Search for the cell housing the specified text and yield its (x, y) center coordinate. 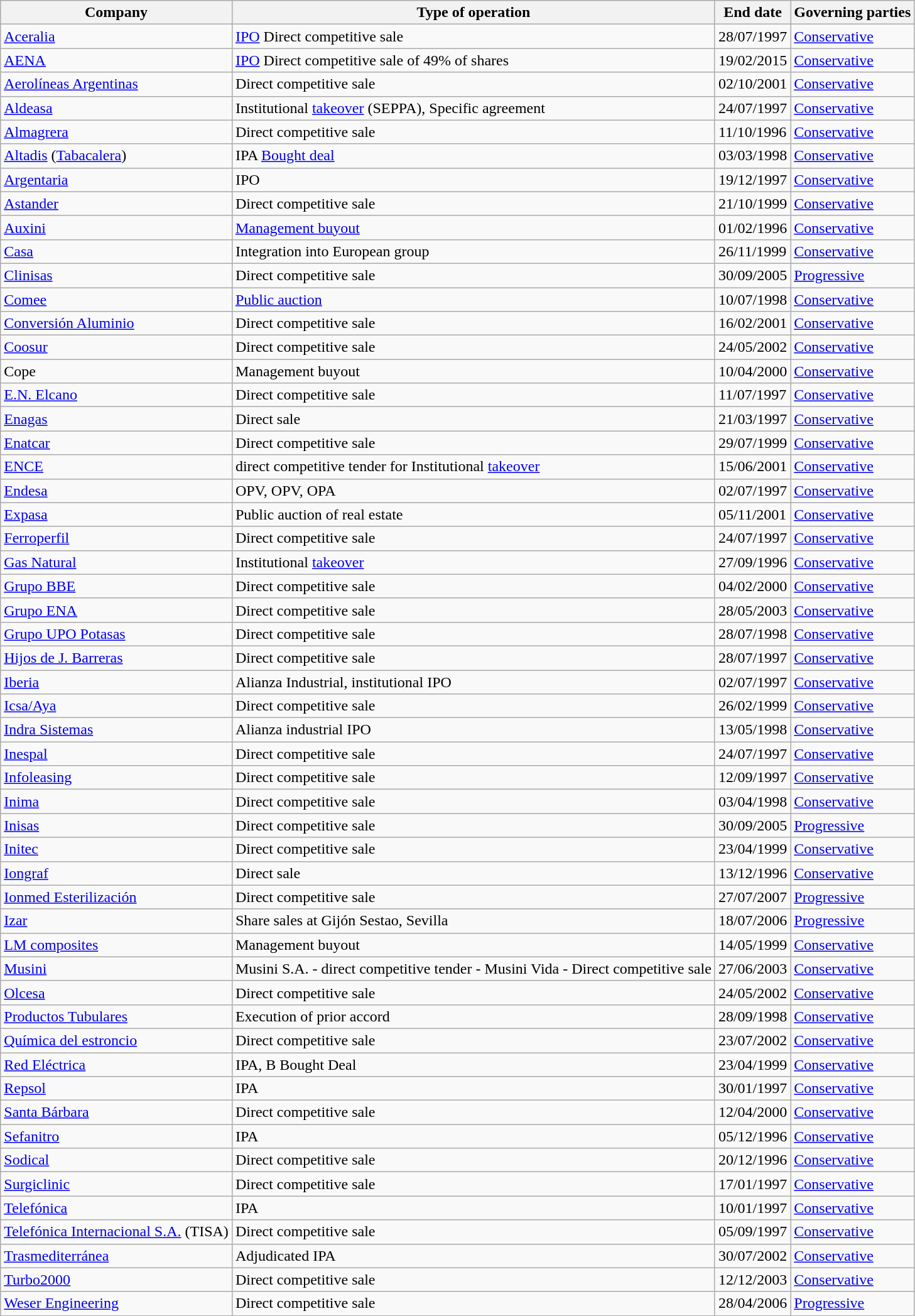
Iberia (117, 682)
Iongraf (117, 873)
27/09/1996 (752, 562)
direct competitive tender for Institutional takeover (474, 467)
Gas Natural (117, 562)
Turbo2000 (117, 1280)
Adjudicated IPA (474, 1256)
Hijos de J. Barreras (117, 658)
Musini (117, 969)
Grupo UPO Potasas (117, 634)
Infoleasing (117, 778)
Share sales at Gijón Sestao, Sevilla (474, 921)
IPA Bought deal (474, 156)
E.N. Elcano (117, 395)
01/02/1996 (752, 227)
IPO Direct competitive sale of 49% of shares (474, 60)
Weser Engineering (117, 1303)
30/07/2002 (752, 1256)
19/12/1997 (752, 180)
28/09/1998 (752, 1016)
Casa (117, 251)
11/10/1996 (752, 132)
Institutional takeover (474, 562)
OPV, OPV, OPA (474, 491)
Type of operation (474, 13)
Icsa/Aya (117, 706)
16/02/2001 (752, 324)
Governing parties (853, 13)
Ferroperfil (117, 538)
Institutional takeover (SEPPA), Specific agreement (474, 108)
Alianza Industrial, institutional IPO (474, 682)
10/07/1998 (752, 300)
Surgiclinic (117, 1184)
Aerolíneas Argentinas (117, 84)
IPO (474, 180)
Telefónica Internacional S.A. (TISA) (117, 1232)
Endesa (117, 491)
27/07/2007 (752, 897)
Productos Tubulares (117, 1016)
Enatcar (117, 443)
Comee (117, 300)
05/12/1996 (752, 1136)
30/01/1997 (752, 1089)
IPA, B Bought Deal (474, 1065)
19/02/2015 (752, 60)
Química del estroncio (117, 1040)
Inespal (117, 754)
03/04/1998 (752, 802)
18/07/2006 (752, 921)
Company (117, 13)
IPO Direct competitive sale (474, 36)
End date (752, 13)
Sefanitro (117, 1136)
Cope (117, 371)
27/06/2003 (752, 969)
29/07/1999 (752, 443)
23/07/2002 (752, 1040)
Trasmediterránea (117, 1256)
Expasa (117, 514)
Integration into European group (474, 251)
12/12/2003 (752, 1280)
Inima (117, 802)
Execution of prior accord (474, 1016)
05/11/2001 (752, 514)
Astander (117, 204)
Inisas (117, 825)
17/01/1997 (752, 1184)
ENCE (117, 467)
Olcesa (117, 992)
28/05/2003 (752, 610)
10/01/1997 (752, 1208)
21/03/1997 (752, 419)
Clinisas (117, 275)
Almagrera (117, 132)
Grupo BBE (117, 586)
28/04/2006 (752, 1303)
14/05/1999 (752, 945)
Aceralia (117, 36)
Conversión Aluminio (117, 324)
21/10/1999 (752, 204)
Sodical (117, 1160)
AENA (117, 60)
Altadis (Tabacalera) (117, 156)
11/07/1997 (752, 395)
Grupo ENA (117, 610)
10/04/2000 (752, 371)
LM composites (117, 945)
03/03/1998 (752, 156)
Indra Sistemas (117, 730)
20/12/1996 (752, 1160)
Santa Bárbara (117, 1112)
26/02/1999 (752, 706)
13/12/1996 (752, 873)
Argentaria (117, 180)
Public auction of real estate (474, 514)
04/02/2000 (752, 586)
Auxini (117, 227)
13/05/1998 (752, 730)
Telefónica (117, 1208)
12/04/2000 (752, 1112)
Izar (117, 921)
Public auction (474, 300)
Repsol (117, 1089)
Coosur (117, 347)
Enagas (117, 419)
28/07/1998 (752, 634)
12/09/1997 (752, 778)
02/10/2001 (752, 84)
Aldeasa (117, 108)
Initec (117, 849)
Alianza industrial IPO (474, 730)
26/11/1999 (752, 251)
05/09/1997 (752, 1232)
Red Eléctrica (117, 1065)
15/06/2001 (752, 467)
Ionmed Esterilización (117, 897)
Musini S.A. - direct competitive tender - Musini Vida - Direct competitive sale (474, 969)
